Pinpoint the cell where the given text exists, returning its (x, y) midpoint coordinate. 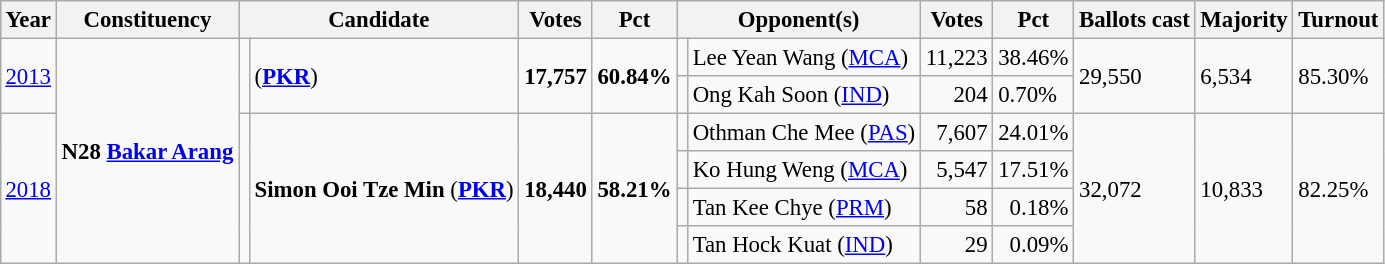
N28 Bakar Arang (147, 151)
6,534 (1244, 76)
58 (956, 208)
Tan Kee Chye (PRM) (804, 208)
18,440 (556, 189)
32,072 (1134, 189)
2018 (28, 189)
Simon Ooi Tze Min (PKR) (384, 189)
85.30% (1338, 76)
204 (956, 95)
Ong Kah Soon (IND) (804, 95)
10,833 (1244, 189)
0.18% (1034, 208)
Othman Che Mee (PAS) (804, 133)
(PKR) (384, 76)
29,550 (1134, 76)
Candidate (379, 20)
17,757 (556, 76)
38.46% (1034, 57)
5,547 (956, 170)
Majority (1244, 20)
17.51% (1034, 170)
Lee Yean Wang (MCA) (804, 57)
11,223 (956, 57)
58.21% (634, 189)
29 (956, 245)
82.25% (1338, 189)
Year (28, 20)
0.70% (1034, 95)
Tan Hock Kuat (IND) (804, 245)
60.84% (634, 76)
2013 (28, 76)
7,607 (956, 133)
0.09% (1034, 245)
Constituency (147, 20)
Ballots cast (1134, 20)
Turnout (1338, 20)
Opponent(s) (799, 20)
24.01% (1034, 133)
Ko Hung Weng (MCA) (804, 170)
